For the text-containing cell, return its midpoint in [X, Y] coordinate format. 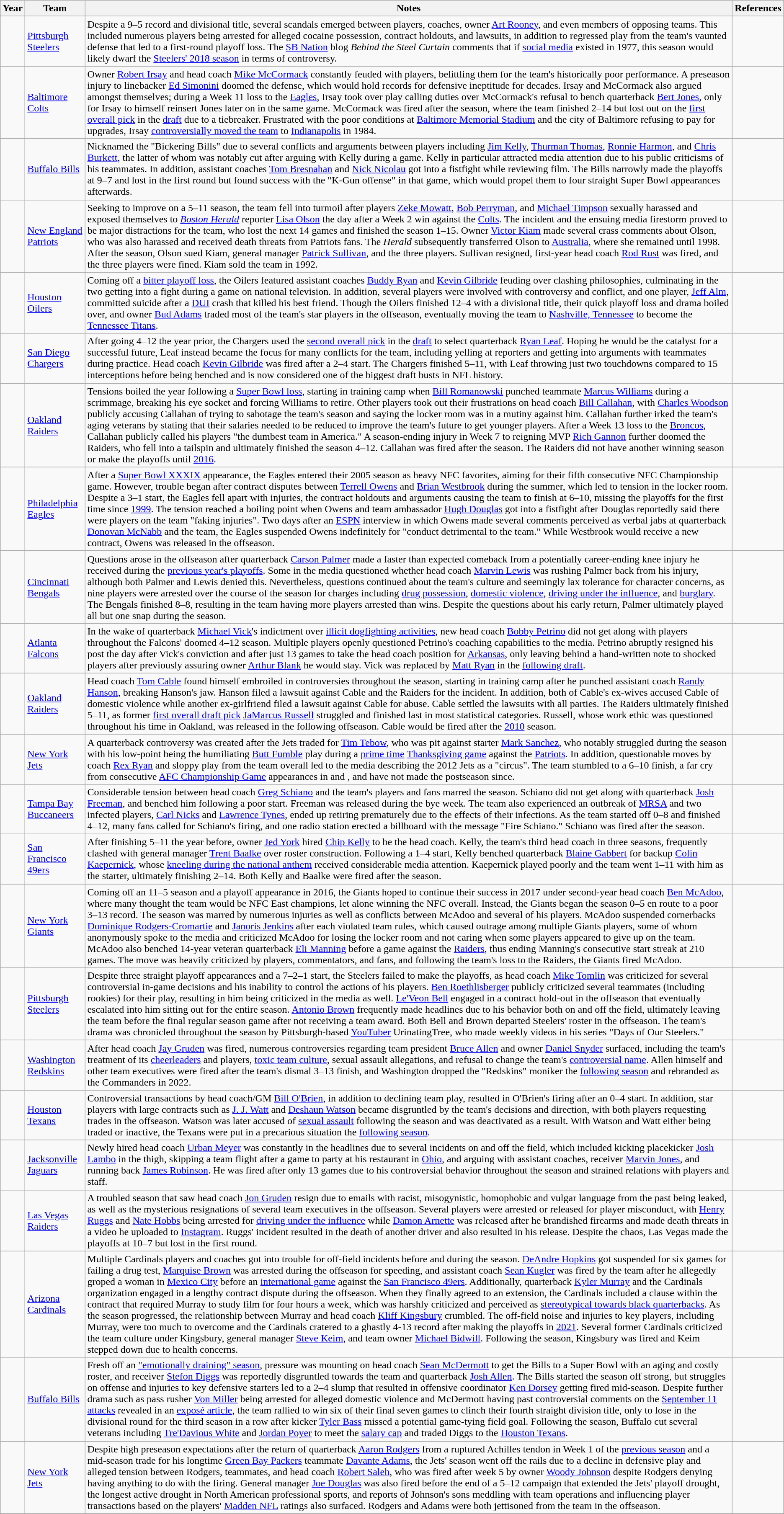
New England Patriots [55, 236]
New York Giants [55, 926]
Houston Oilers [55, 303]
Washington Redskins [55, 1065]
San Francisco 49ers [55, 859]
References [758, 8]
Jacksonville Jaguars [55, 1165]
Arizona Cardinals [55, 1304]
Las Vegas Raiders [55, 1220]
San Diego Chargers [55, 359]
Notes [409, 8]
Philadelphia Eagles [55, 509]
Year [13, 8]
Cincinnati Bengals [55, 587]
Houston Texans [55, 1115]
Baltimore Colts [55, 102]
Team [55, 8]
Tampa Bay Buccaneers [55, 809]
Atlanta Falcons [55, 648]
